Provide the (x, y) coordinate of the cell's center where the given text is located.  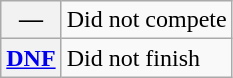
Did not finish (146, 58)
— (31, 20)
Did not compete (146, 20)
DNF (31, 58)
